Find where the given text appears and provide that cell's center as [X, Y] coordinate. 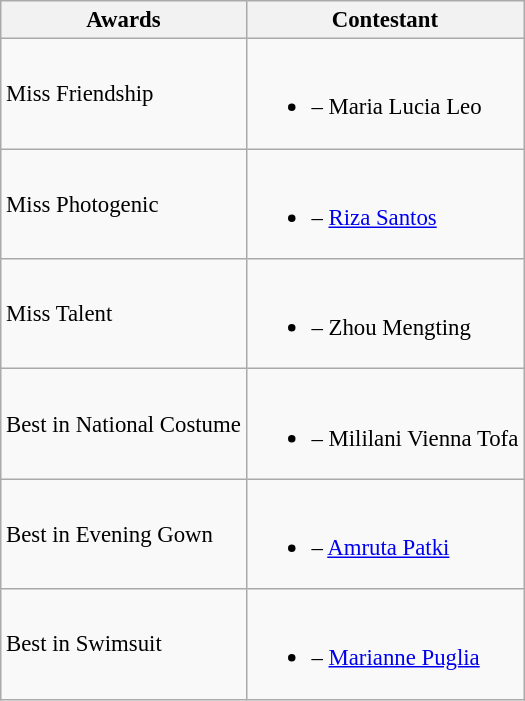
– Maria Lucia Leo [385, 94]
Best in Swimsuit [124, 644]
– Marianne Puglia [385, 644]
Best in National Costume [124, 424]
Miss Talent [124, 314]
Miss Friendship [124, 94]
Contestant [385, 20]
– Mililani Vienna Tofa [385, 424]
– Amruta Patki [385, 534]
– Zhou Mengting [385, 314]
Best in Evening Gown [124, 534]
– Riza Santos [385, 204]
Miss Photogenic [124, 204]
Awards [124, 20]
